Find where the given text appears and provide that cell's center as [x, y] coordinate. 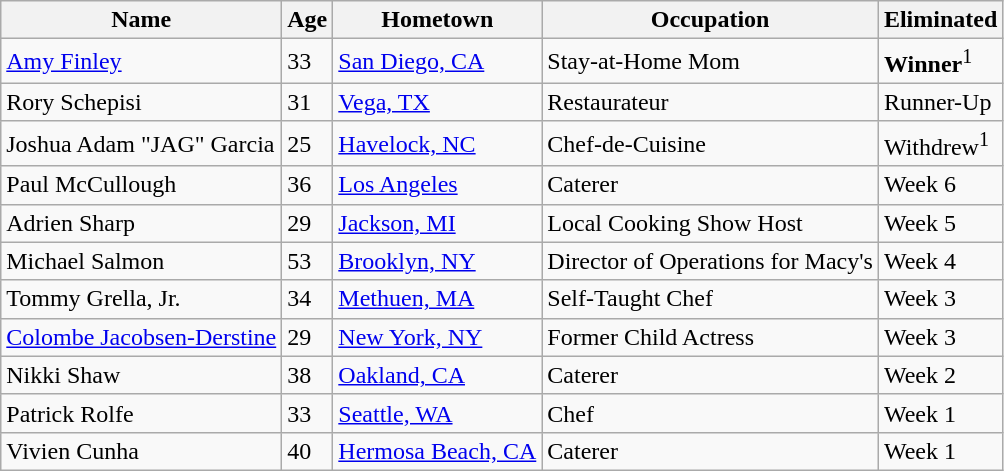
Week 5 [940, 223]
53 [308, 261]
Chef [710, 413]
40 [308, 451]
Patrick Rolfe [142, 413]
Name [142, 20]
Week 2 [940, 375]
25 [308, 144]
Paul McCullough [142, 185]
Los Angeles [438, 185]
Week 6 [940, 185]
New York, NY [438, 337]
Rory Schepisi [142, 102]
Colombe Jacobsen-Derstine [142, 337]
38 [308, 375]
Havelock, NC [438, 144]
Nikki Shaw [142, 375]
Withdrew1 [940, 144]
34 [308, 299]
Seattle, WA [438, 413]
Stay-at-Home Mom [710, 62]
Former Child Actress [710, 337]
Restaurateur [710, 102]
Tommy Grella, Jr. [142, 299]
Eliminated [940, 20]
Methuen, MA [438, 299]
Winner1 [940, 62]
Brooklyn, NY [438, 261]
Hermosa Beach, CA [438, 451]
Age [308, 20]
Runner-Up [940, 102]
Oakland, CA [438, 375]
Hometown [438, 20]
36 [308, 185]
Amy Finley [142, 62]
31 [308, 102]
Occupation [710, 20]
Joshua Adam "JAG" Garcia [142, 144]
Self-Taught Chef [710, 299]
Director of Operations for Macy's [710, 261]
Local Cooking Show Host [710, 223]
Chef-de-Cuisine [710, 144]
Adrien Sharp [142, 223]
Vega, TX [438, 102]
Vivien Cunha [142, 451]
Week 4 [940, 261]
Jackson, MI [438, 223]
San Diego, CA [438, 62]
Michael Salmon [142, 261]
